Determine the (x, y) coordinate at the center of the cell enclosing the given text.  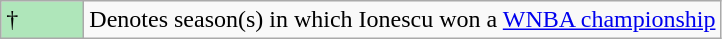
† (42, 20)
Denotes season(s) in which Ionescu won a WNBA championship (402, 20)
